Extract the [X, Y] coordinate from the center of the cell holding the provided text.  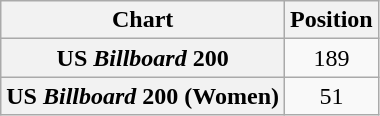
US Billboard 200 [143, 58]
189 [332, 58]
Position [332, 20]
US Billboard 200 (Women) [143, 96]
Chart [143, 20]
51 [332, 96]
